Capture the cell that displays the provided text and extract its [X, Y] central coordinate. 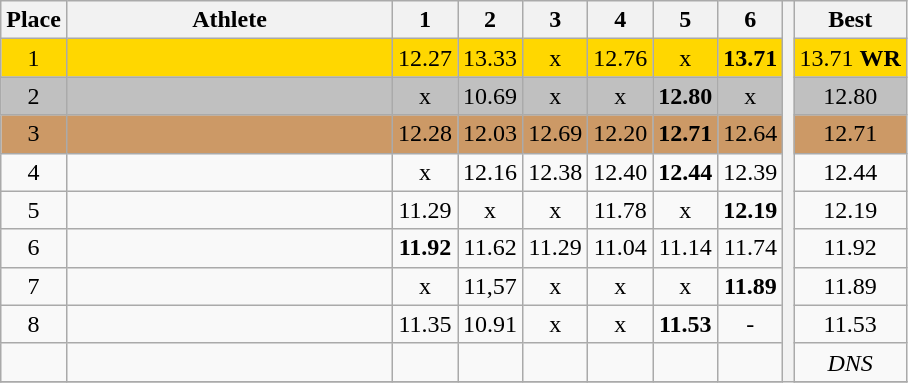
13.71 WR [850, 58]
11.62 [490, 248]
Place [34, 20]
12.38 [556, 172]
Best [850, 20]
11,57 [490, 286]
11.14 [686, 248]
10.91 [490, 324]
12.64 [750, 134]
11.74 [750, 248]
12.28 [426, 134]
Athlete [229, 20]
7 [34, 286]
- [750, 324]
8 [34, 324]
11.04 [620, 248]
12.27 [426, 58]
13.33 [490, 58]
12.69 [556, 134]
12.76 [620, 58]
12.39 [750, 172]
11.35 [426, 324]
12.40 [620, 172]
10.69 [490, 96]
12.03 [490, 134]
11.78 [620, 210]
13.71 [750, 58]
12.20 [620, 134]
12.16 [490, 172]
DNS [850, 362]
